Determine the [X, Y] coordinate at the center of the cell enclosing the given text.  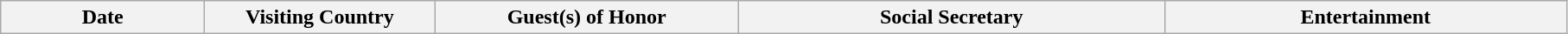
Social Secretary [951, 17]
Guest(s) of Honor [587, 17]
Entertainment [1366, 17]
Visiting Country [320, 17]
Date [103, 17]
